Extract the (x, y) coordinate from the center of the cell holding the provided text.  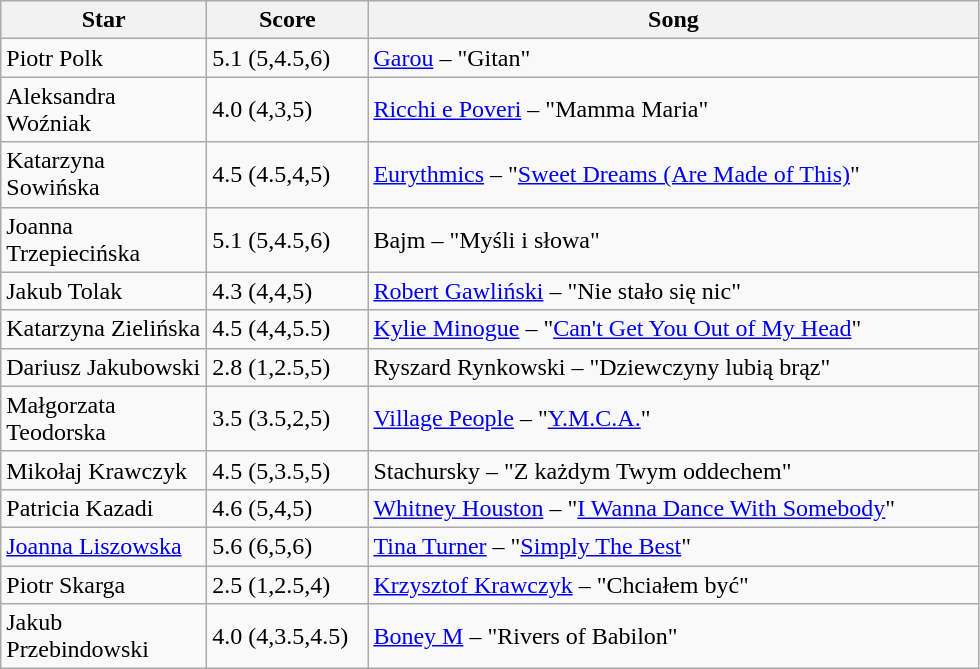
Robert Gawliński – "Nie stało się nic" (674, 291)
4.5 (4.5,4,5) (288, 174)
Joanna Trzepiecińska (104, 240)
Katarzyna Sowińska (104, 174)
Katarzyna Zielińska (104, 329)
Piotr Polk (104, 58)
Village People – "Y.M.C.A." (674, 418)
Piotr Skarga (104, 585)
Dariusz Jakubowski (104, 367)
Patricia Kazadi (104, 508)
Eurythmics – "Sweet Dreams (Are Made of This)" (674, 174)
Whitney Houston – "I Wanna Dance With Somebody" (674, 508)
Krzysztof Krawczyk – "Chciałem być" (674, 585)
Boney M – "Rivers of Babilon" (674, 636)
Joanna Liszowska (104, 546)
2.8 (1,2.5,5) (288, 367)
Aleksandra Woźniak (104, 110)
4.5 (4,4,5.5) (288, 329)
Song (674, 20)
Score (288, 20)
5.6 (6,5,6) (288, 546)
4.5 (5,3.5,5) (288, 470)
Kylie Minogue – "Can't Get You Out of My Head" (674, 329)
Jakub Tolak (104, 291)
2.5 (1,2.5,4) (288, 585)
Bajm – "Myśli i słowa" (674, 240)
Tina Turner – "Simply The Best" (674, 546)
Stachursky – "Z każdym Twym oddechem" (674, 470)
4.0 (4,3.5,4.5) (288, 636)
Star (104, 20)
Małgorzata Teodorska (104, 418)
4.3 (4,4,5) (288, 291)
Ricchi e Poveri – "Mamma Maria" (674, 110)
Jakub Przebindowski (104, 636)
Garou – "Gitan" (674, 58)
4.0 (4,3,5) (288, 110)
4.6 (5,4,5) (288, 508)
Ryszard Rynkowski – "Dziewczyny lubią brąz" (674, 367)
3.5 (3.5,2,5) (288, 418)
Mikołaj Krawczyk (104, 470)
